Extract the (X, Y) coordinate from the center of the cell holding the provided text.  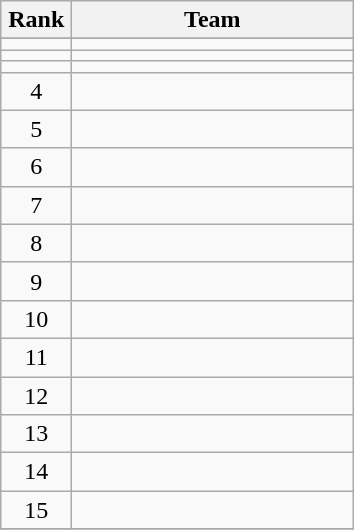
15 (36, 510)
Team (212, 20)
11 (36, 357)
10 (36, 319)
13 (36, 434)
14 (36, 472)
4 (36, 91)
9 (36, 281)
Rank (36, 20)
12 (36, 395)
6 (36, 167)
8 (36, 243)
7 (36, 205)
5 (36, 129)
